Scan for the cell matching the given text and deliver its [x, y] coordinate at center. 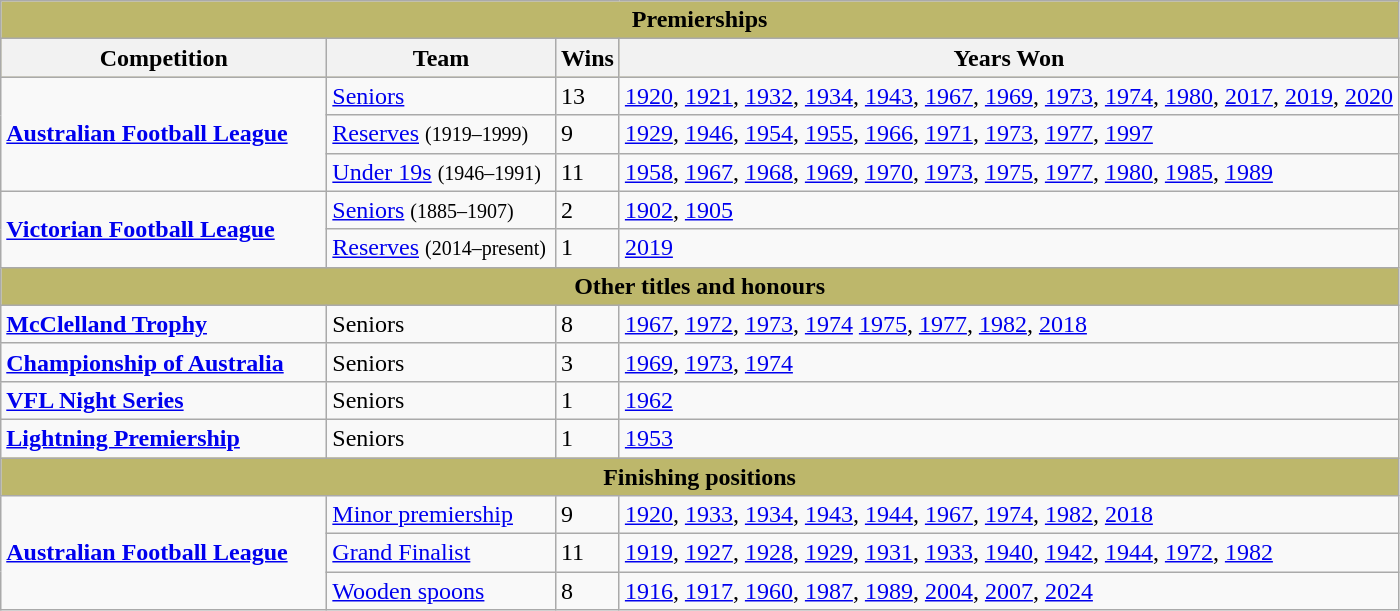
Victorian Football League [164, 229]
3 [587, 362]
2019 [1008, 248]
Years Won [1008, 58]
McClelland Trophy [164, 324]
Team [442, 58]
Wins [587, 58]
1919, 1927, 1928, 1929, 1931, 1933, 1940, 1942, 1944, 1972, 1982 [1008, 553]
VFL Night Series [164, 400]
1953 [1008, 438]
1916, 1917, 1960, 1987, 1989, 2004, 2007, 2024 [1008, 591]
Other titles and honours [700, 286]
1967, 1972, 1973, 1974 1975, 1977, 1982, 2018 [1008, 324]
Premierships [700, 20]
Seniors (1885–1907) [442, 210]
Reserves (2014–present) [442, 248]
Minor premiership [442, 515]
Finishing positions [700, 477]
1902, 1905 [1008, 210]
1929, 1946, 1954, 1955, 1966, 1971, 1973, 1977, 1997 [1008, 134]
1969, 1973, 1974 [1008, 362]
1920, 1933, 1934, 1943, 1944, 1967, 1974, 1982, 2018 [1008, 515]
2 [587, 210]
1958, 1967, 1968, 1969, 1970, 1973, 1975, 1977, 1980, 1985, 1989 [1008, 172]
Grand Finalist [442, 553]
Reserves (1919–1999) [442, 134]
Championship of Australia [164, 362]
1962 [1008, 400]
Competition [164, 58]
13 [587, 96]
1920, 1921, 1932, 1934, 1943, 1967, 1969, 1973, 1974, 1980, 2017, 2019, 2020 [1008, 96]
Wooden spoons [442, 591]
Under 19s (1946–1991) [442, 172]
Lightning Premiership [164, 438]
